For the text-containing cell, return its midpoint in (X, Y) coordinate format. 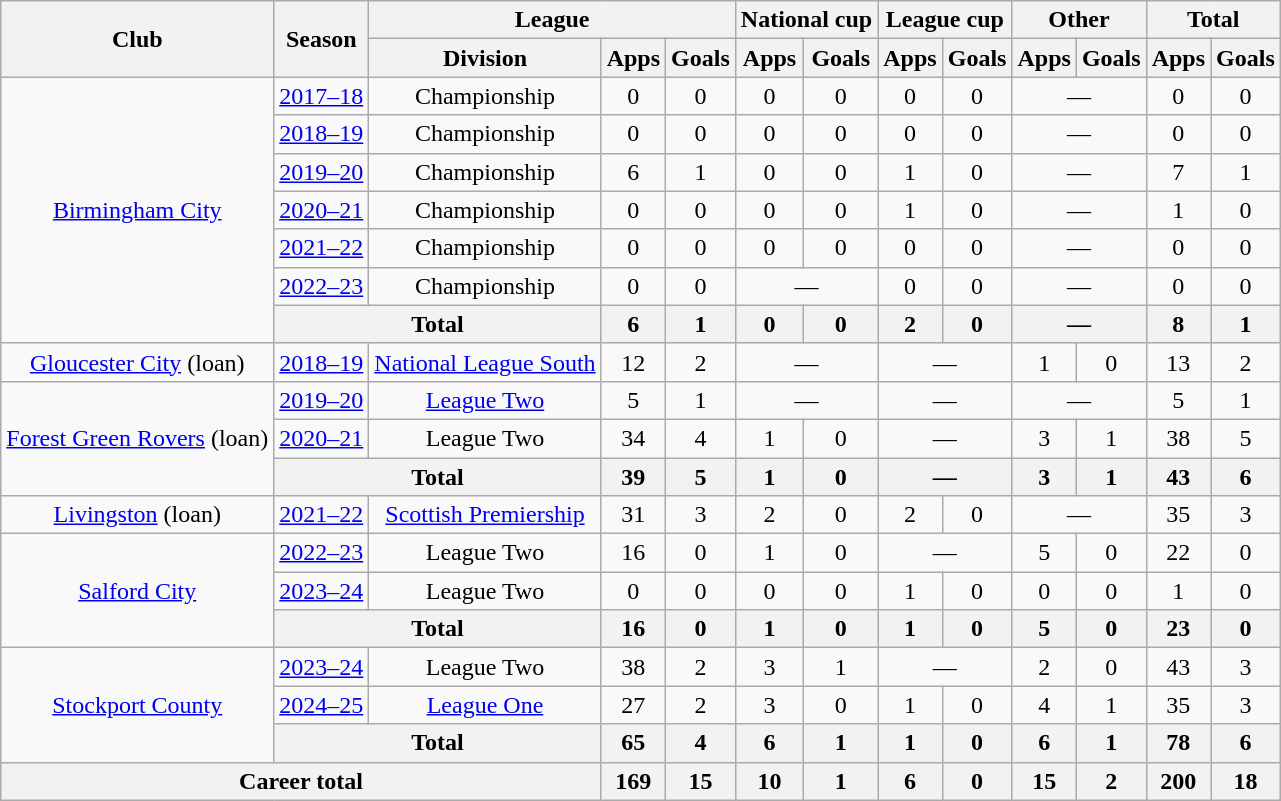
22 (1178, 553)
Salford City (138, 591)
Livingston (loan) (138, 515)
23 (1178, 629)
13 (1178, 362)
65 (633, 743)
Gloucester City (loan) (138, 362)
Stockport County (138, 705)
200 (1178, 781)
Birmingham City (138, 210)
39 (633, 477)
31 (633, 515)
8 (1178, 324)
27 (633, 705)
18 (1246, 781)
78 (1178, 743)
Scottish Premiership (485, 515)
National League South (485, 362)
Season (322, 39)
Other (1079, 20)
10 (769, 781)
169 (633, 781)
Career total (301, 781)
12 (633, 362)
Forest Green Rovers (loan) (138, 438)
League cup (945, 20)
Club (138, 39)
Division (485, 58)
League (552, 20)
2024–25 (322, 705)
League One (485, 705)
National cup (806, 20)
7 (1178, 172)
2017–18 (322, 96)
34 (633, 438)
